Detect which cell encompasses the target text, then output its [X, Y] center coordinate. 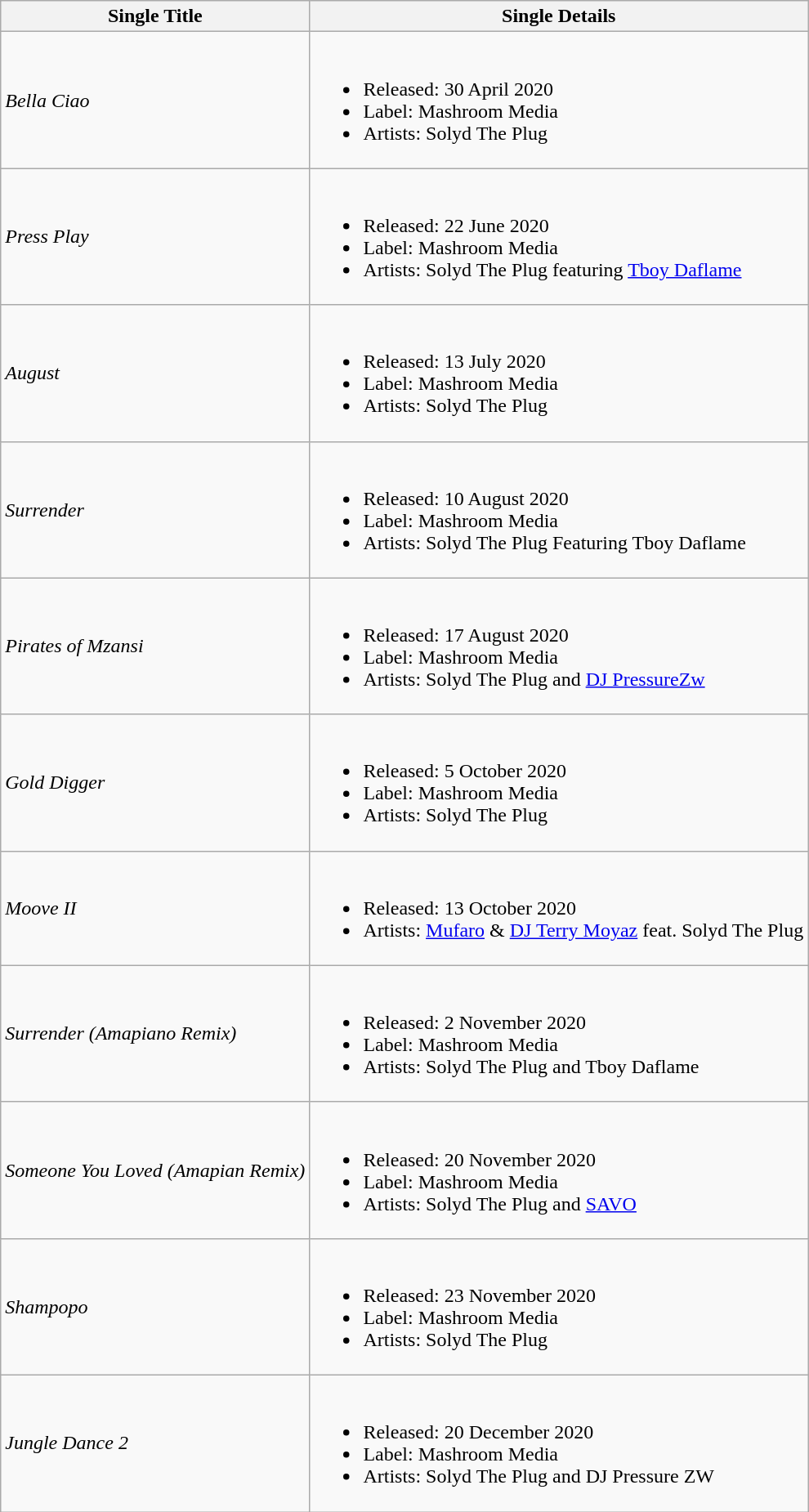
Released: 30 April 2020Label: Mashroom MediaArtists: Solyd The Plug [559, 100]
Released: 20 November 2020Label: Mashroom MediaArtists: Solyd The Plug and SAVO [559, 1170]
Released: 13 July 2020Label: Mashroom MediaArtists: Solyd The Plug [559, 373]
Released: 20 December 2020Label: Mashroom MediaArtists: Solyd The Plug and DJ Pressure ZW [559, 1443]
Shampopo [155, 1306]
Gold Digger [155, 783]
Released: 10 August 2020Label: Mashroom MediaArtists: Solyd The Plug Featuring Tboy Daflame [559, 510]
Someone You Loved (Amapian Remix) [155, 1170]
Single Title [155, 16]
Surrender [155, 510]
Released: 17 August 2020Label: Mashroom MediaArtists: Solyd The Plug and DJ PressureZw [559, 646]
Released: 23 November 2020Label: Mashroom MediaArtists: Solyd The Plug [559, 1306]
Single Details [559, 16]
Jungle Dance 2 [155, 1443]
Released: 5 October 2020Label: Mashroom MediaArtists: Solyd The Plug [559, 783]
Bella Ciao [155, 100]
Pirates of Mzansi [155, 646]
Surrender (Amapiano Remix) [155, 1033]
Press Play [155, 237]
August [155, 373]
Released: 2 November 2020Label: Mashroom MediaArtists: Solyd The Plug and Tboy Daflame [559, 1033]
Released: 13 October 2020Artists: Mufaro & DJ Terry Moyaz feat. Solyd The Plug [559, 908]
Released: 22 June 2020Label: Mashroom MediaArtists: Solyd The Plug featuring Tboy Daflame [559, 237]
Moove II [155, 908]
